Return [X, Y] of the center of cell containing provided text 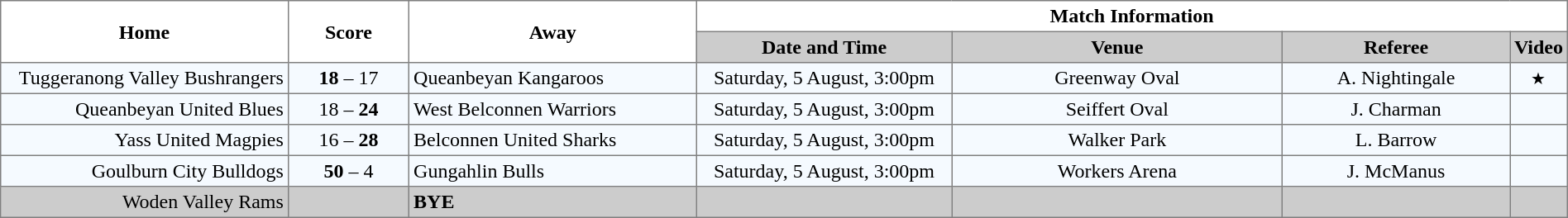
★ [1539, 78]
Yass United Magpies [144, 140]
Score [349, 31]
Queanbeyan United Blues [144, 109]
Belconnen United Sharks [552, 140]
Queanbeyan Kangaroos [552, 78]
Venue [1116, 47]
Match Information [1131, 17]
J. McManus [1396, 171]
Date and Time [824, 47]
Video [1539, 47]
Home [144, 31]
Goulburn City Bulldogs [144, 171]
J. Charman [1396, 109]
18 – 17 [349, 78]
Walker Park [1116, 140]
Gungahlin Bulls [552, 171]
Tuggeranong Valley Bushrangers [144, 78]
Woden Valley Rams [144, 202]
Referee [1396, 47]
L. Barrow [1396, 140]
16 – 28 [349, 140]
Seiffert Oval [1116, 109]
Away [552, 31]
Greenway Oval [1116, 78]
BYE [552, 202]
50 – 4 [349, 171]
A. Nightingale [1396, 78]
18 – 24 [349, 109]
West Belconnen Warriors [552, 109]
Workers Arena [1116, 171]
